Output the [x, y] coordinate of the center of the cell containing the given text.  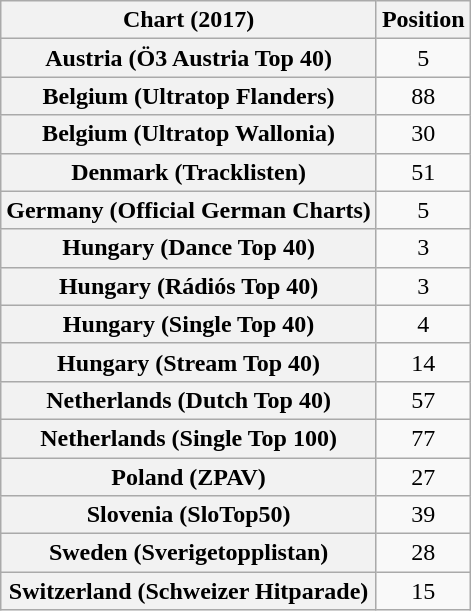
57 [423, 400]
Poland (ZPAV) [189, 477]
15 [423, 591]
Denmark (Tracklisten) [189, 172]
Netherlands (Single Top 100) [189, 438]
Hungary (Rádiós Top 40) [189, 286]
28 [423, 553]
Germany (Official German Charts) [189, 210]
Hungary (Single Top 40) [189, 324]
Slovenia (SloTop50) [189, 515]
Hungary (Dance Top 40) [189, 248]
51 [423, 172]
39 [423, 515]
30 [423, 134]
Belgium (Ultratop Wallonia) [189, 134]
Netherlands (Dutch Top 40) [189, 400]
14 [423, 362]
Sweden (Sverigetopplistan) [189, 553]
88 [423, 96]
4 [423, 324]
Hungary (Stream Top 40) [189, 362]
Position [423, 20]
Belgium (Ultratop Flanders) [189, 96]
77 [423, 438]
Switzerland (Schweizer Hitparade) [189, 591]
Chart (2017) [189, 20]
27 [423, 477]
Austria (Ö3 Austria Top 40) [189, 58]
